Determine the (x, y) coordinate at the center of the cell enclosing the given text.  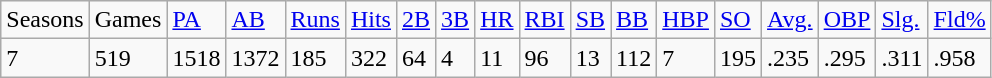
Seasons (45, 20)
64 (416, 58)
SB (590, 20)
SO (738, 20)
1372 (256, 58)
HBP (686, 20)
.958 (960, 58)
Games (128, 20)
PA (196, 20)
195 (738, 58)
519 (128, 58)
.311 (902, 58)
322 (370, 58)
1518 (196, 58)
3B (456, 20)
BB (634, 20)
11 (497, 58)
Hits (370, 20)
AB (256, 20)
.295 (847, 58)
Slg. (902, 20)
4 (456, 58)
Fld% (960, 20)
96 (544, 58)
2B (416, 20)
185 (315, 58)
.235 (790, 58)
Avg. (790, 20)
OBP (847, 20)
112 (634, 58)
Runs (315, 20)
RBI (544, 20)
HR (497, 20)
13 (590, 58)
